Locate the cell with the specified text and output its (X, Y) center coordinate. 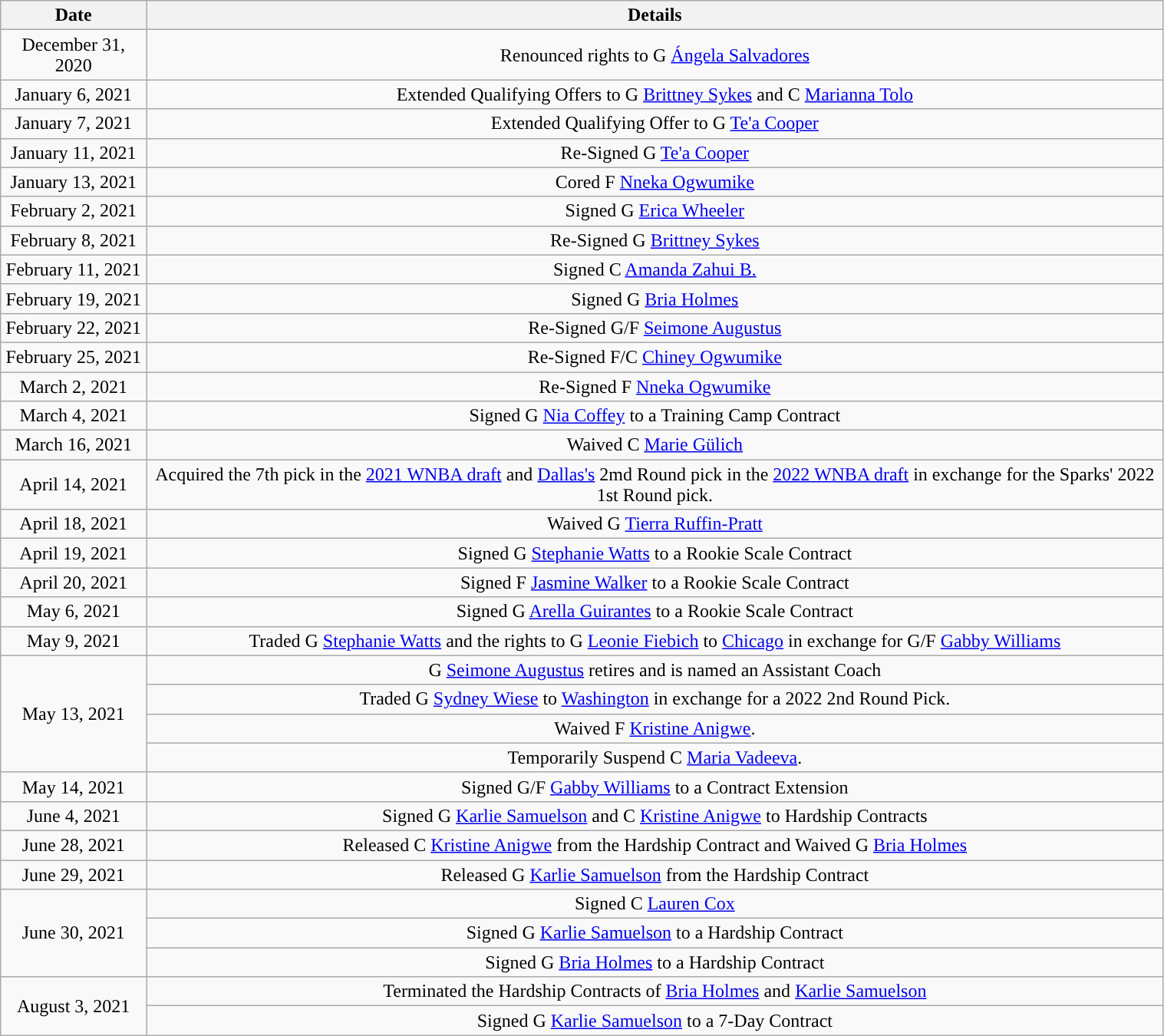
Details (655, 15)
March 2, 2021 (74, 386)
May 6, 2021 (74, 612)
Released C Kristine Anigwe from the Hardship Contract and Waived G Bria Holmes (655, 845)
January 7, 2021 (74, 124)
Signed G Bria Holmes (655, 299)
June 4, 2021 (74, 816)
Temporarily Suspend C Maria Vadeeva. (655, 757)
Signed F Jasmine Walker to a Rookie Scale Contract (655, 582)
Signed G Arella Guirantes to a Rookie Scale Contract (655, 612)
Released G Karlie Samuelson from the Hardship Contract (655, 874)
January 13, 2021 (74, 182)
February 25, 2021 (74, 357)
January 11, 2021 (74, 153)
February 22, 2021 (74, 328)
Acquired the 7th pick in the 2021 WNBA draft and Dallas's 2md Round pick in the 2022 WNBA draft in exchange for the Sparks' 2022 1st Round pick. (655, 485)
Signed G Stephanie Watts to a Rookie Scale Contract (655, 553)
Signed G Erica Wheeler (655, 211)
June 28, 2021 (74, 845)
Cored F Nneka Ogwumike (655, 182)
April 18, 2021 (74, 524)
Traded G Stephanie Watts and the rights to G Leonie Fiebich to Chicago in exchange for G/F Gabby Williams (655, 641)
Renounced rights to G Ángela Salvadores (655, 55)
March 4, 2021 (74, 416)
Re-Signed F/C Chiney Ogwumike (655, 357)
Extended Qualifying Offer to G Te'a Cooper (655, 124)
August 3, 2021 (74, 1006)
May 14, 2021 (74, 787)
Extended Qualifying Offers to G Brittney Sykes and C Marianna Tolo (655, 94)
February 11, 2021 (74, 269)
February 19, 2021 (74, 299)
Signed G Nia Coffey to a Training Camp Contract (655, 416)
March 16, 2021 (74, 445)
Traded G Sydney Wiese to Washington in exchange for a 2022 2nd Round Pick. (655, 699)
Re-Signed G Brittney Sykes (655, 240)
February 2, 2021 (74, 211)
Waived G Tierra Ruffin-Pratt (655, 524)
May 9, 2021 (74, 641)
April 19, 2021 (74, 553)
Re-Signed G/F Seimone Augustus (655, 328)
June 29, 2021 (74, 874)
Signed G Karlie Samuelson to a Hardship Contract (655, 933)
Signed G Bria Holmes to a Hardship Contract (655, 962)
January 6, 2021 (74, 94)
February 8, 2021 (74, 240)
Signed C Amanda Zahui B. (655, 269)
Signed G/F Gabby Williams to a Contract Extension (655, 787)
May 13, 2021 (74, 714)
Waived F Kristine Anigwe. (655, 728)
Waived C Marie Gülich (655, 445)
G Seimone Augustus retires and is named an Assistant Coach (655, 670)
Signed G Karlie Samuelson to a 7-Day Contract (655, 1021)
Terminated the Hardship Contracts of Bria Holmes and Karlie Samuelson (655, 991)
Re-Signed G Te'a Cooper (655, 153)
April 20, 2021 (74, 582)
June 30, 2021 (74, 933)
December 31, 2020 (74, 55)
April 14, 2021 (74, 485)
Signed C Lauren Cox (655, 904)
Date (74, 15)
Signed G Karlie Samuelson and C Kristine Anigwe to Hardship Contracts (655, 816)
Re-Signed F Nneka Ogwumike (655, 386)
